Find where the given text appears and provide that cell's center as (x, y) coordinate. 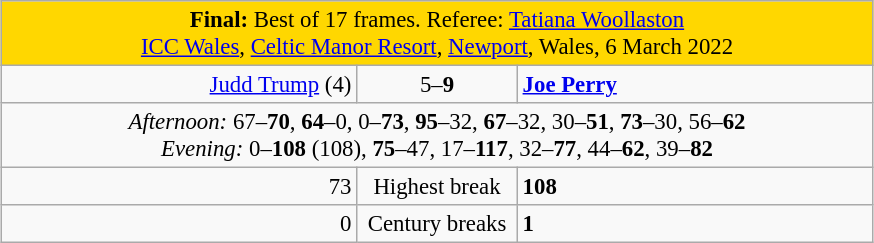
73 (179, 187)
1 (695, 224)
5–9 (438, 85)
108 (695, 187)
0 (179, 224)
Joe Perry (695, 85)
Final: Best of 17 frames. Referee: Tatiana Woollaston ICC Wales, Celtic Manor Resort, Newport, Wales, 6 March 2022 (437, 34)
Highest break (438, 187)
Century breaks (438, 224)
Afternoon: 67–70, 64–0, 0–73, 95–32, 67–32, 30–51, 73–30, 56–62Evening: 0–108 (108), 75–47, 17–117, 32–77, 44–62, 39–82 (437, 136)
Judd Trump (4) (179, 85)
